Locate the cell with the specified text and output its (x, y) center coordinate. 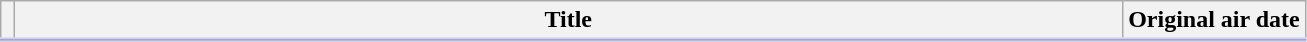
Title (568, 21)
Original air date (1214, 21)
